From the cell containing the given text, extract its center point as [x, y] coordinate. 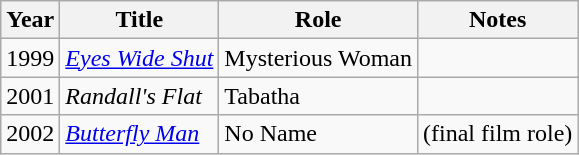
No Name [318, 134]
Year [30, 20]
Tabatha [318, 96]
Mysterious Woman [318, 58]
(final film role) [498, 134]
Butterfly Man [140, 134]
Role [318, 20]
1999 [30, 58]
Eyes Wide Shut [140, 58]
Title [140, 20]
2002 [30, 134]
Randall's Flat [140, 96]
2001 [30, 96]
Notes [498, 20]
